Pinpoint the cell where the given text exists, returning its (x, y) midpoint coordinate. 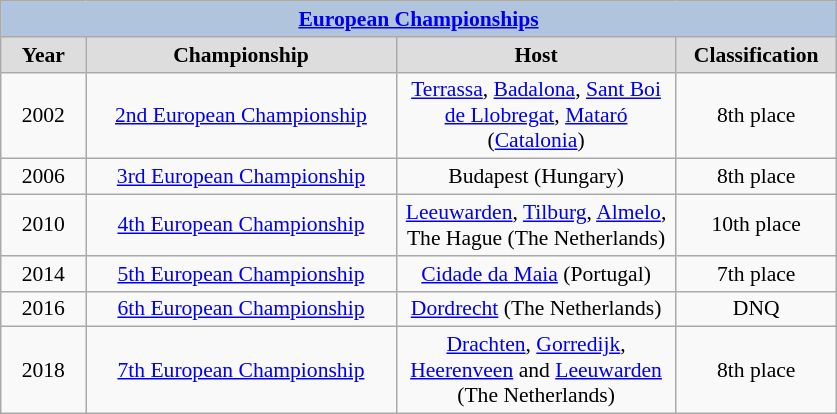
Host (536, 55)
7th place (756, 274)
DNQ (756, 309)
Terrassa, Badalona, Sant Boi de Llobregat, Mataró (Catalonia) (536, 116)
6th European Championship (241, 309)
4th European Championship (241, 226)
3rd European Championship (241, 177)
Budapest (Hungary) (536, 177)
2018 (44, 370)
Classification (756, 55)
2002 (44, 116)
2014 (44, 274)
European Championships (419, 19)
2006 (44, 177)
10th place (756, 226)
2016 (44, 309)
Leeuwarden, Tilburg, Almelo, The Hague (The Netherlands) (536, 226)
2nd European Championship (241, 116)
Drachten, Gorredijk, Heerenveen and Leeuwarden (The Netherlands) (536, 370)
7th European Championship (241, 370)
Year (44, 55)
5th European Championship (241, 274)
2010 (44, 226)
Cidade da Maia (Portugal) (536, 274)
Dordrecht (The Netherlands) (536, 309)
Championship (241, 55)
